Detect which cell encompasses the target text, then output its (X, Y) center coordinate. 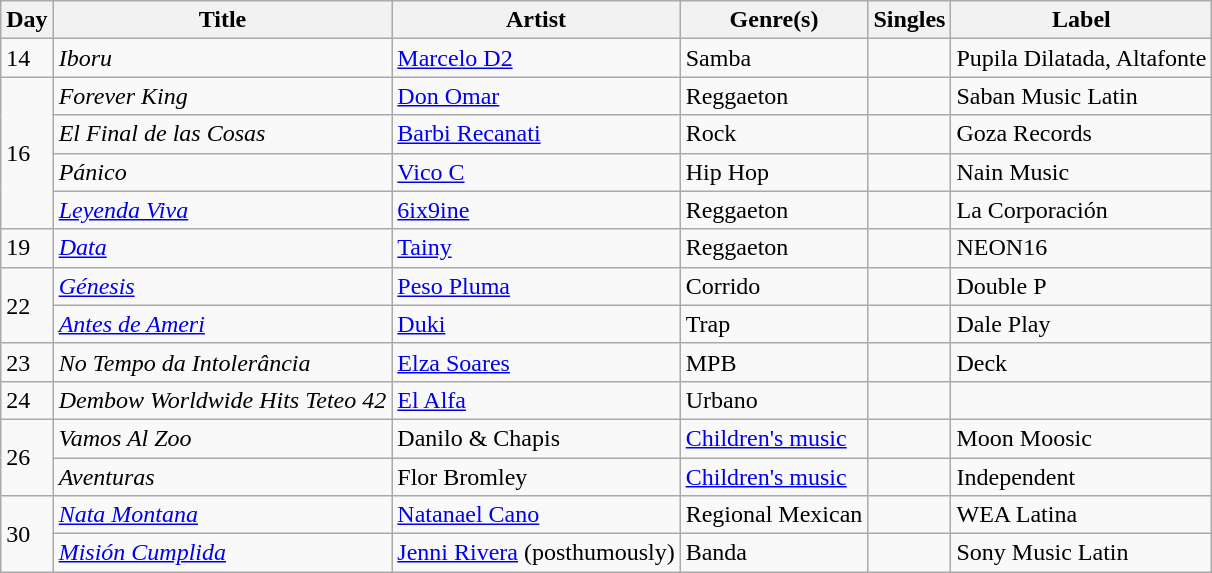
Regional Mexican (774, 515)
Hip Hop (774, 172)
Natanael Cano (536, 515)
Tainy (536, 248)
Marcelo D2 (536, 58)
Genre(s) (774, 20)
Nain Music (1082, 172)
Danilo & Chapis (536, 438)
Don Omar (536, 96)
Pupila Dilatada, Altafonte (1082, 58)
Peso Pluma (536, 286)
WEA Latina (1082, 515)
19 (27, 248)
16 (27, 153)
Singles (910, 20)
Iboru (222, 58)
Elza Soares (536, 362)
NEON16 (1082, 248)
Dembow Worldwide Hits Teteo 42 (222, 400)
Leyenda Viva (222, 210)
Duki (536, 324)
Nata Montana (222, 515)
23 (27, 362)
Vico C (536, 172)
Banda (774, 553)
Sony Music Latin (1082, 553)
El Final de las Cosas (222, 134)
Independent (1082, 477)
Data (222, 248)
Trap (774, 324)
Urbano (774, 400)
La Corporación (1082, 210)
Génesis (222, 286)
24 (27, 400)
MPB (774, 362)
26 (27, 457)
Misión Cumplida (222, 553)
Forever King (222, 96)
Flor Bromley (536, 477)
Pánico (222, 172)
Jenni Rivera (posthumously) (536, 553)
6ix9ine (536, 210)
El Alfa (536, 400)
Barbi Recanati (536, 134)
Aventuras (222, 477)
Corrido (774, 286)
Title (222, 20)
Day (27, 20)
No Tempo da Intolerância (222, 362)
Goza Records (1082, 134)
22 (27, 305)
Dale Play (1082, 324)
Saban Music Latin (1082, 96)
Antes de Ameri (222, 324)
Deck (1082, 362)
Vamos Al Zoo (222, 438)
Samba (774, 58)
Label (1082, 20)
Rock (774, 134)
30 (27, 534)
Moon Moosic (1082, 438)
14 (27, 58)
Double P (1082, 286)
Artist (536, 20)
